Locate the cell with the specified text and output its [X, Y] center coordinate. 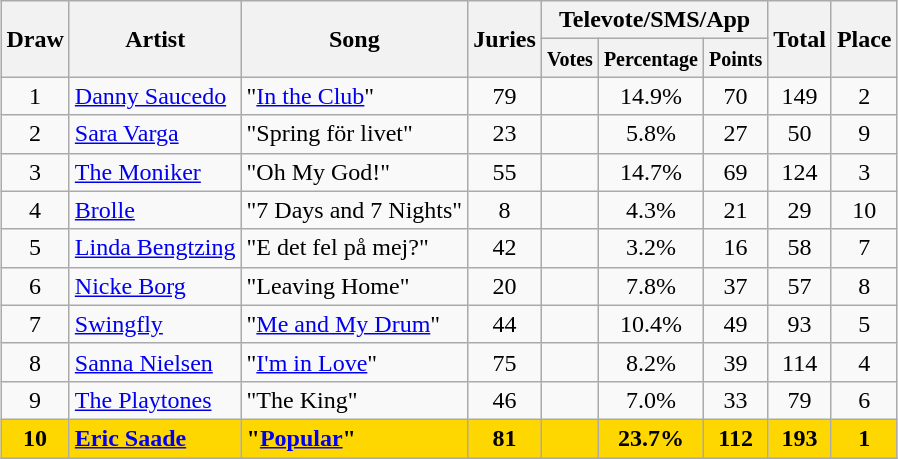
Draw [35, 39]
Total [800, 39]
23.7% [650, 438]
46 [505, 400]
42 [505, 248]
"In the Club" [354, 96]
29 [800, 210]
27 [735, 134]
124 [800, 172]
149 [800, 96]
55 [505, 172]
"Spring för livet" [354, 134]
112 [735, 438]
21 [735, 210]
"Oh My God!" [354, 172]
Votes [570, 58]
Televote/SMS/App [654, 20]
Swingfly [155, 324]
Eric Saade [155, 438]
"The King" [354, 400]
"E det fel på mej?" [354, 248]
Brolle [155, 210]
14.9% [650, 96]
Artist [155, 39]
Juries [505, 39]
75 [505, 362]
Percentage [650, 58]
69 [735, 172]
193 [800, 438]
"Popular" [354, 438]
The Moniker [155, 172]
37 [735, 286]
49 [735, 324]
44 [505, 324]
Danny Saucedo [155, 96]
93 [800, 324]
4.3% [650, 210]
23 [505, 134]
Sanna Nielsen [155, 362]
33 [735, 400]
50 [800, 134]
7.0% [650, 400]
58 [800, 248]
8.2% [650, 362]
The Playtones [155, 400]
14.7% [650, 172]
"7 Days and 7 Nights" [354, 210]
20 [505, 286]
114 [800, 362]
Nicke Borg [155, 286]
Points [735, 58]
7.8% [650, 286]
"I'm in Love" [354, 362]
81 [505, 438]
Linda Bengtzing [155, 248]
Song [354, 39]
"Leaving Home" [354, 286]
16 [735, 248]
5.8% [650, 134]
10.4% [650, 324]
70 [735, 96]
3.2% [650, 248]
"Me and My Drum" [354, 324]
39 [735, 362]
Sara Varga [155, 134]
57 [800, 286]
Place [864, 39]
